Identify which cell holds the provided text, then report its (x, y) central coordinate. 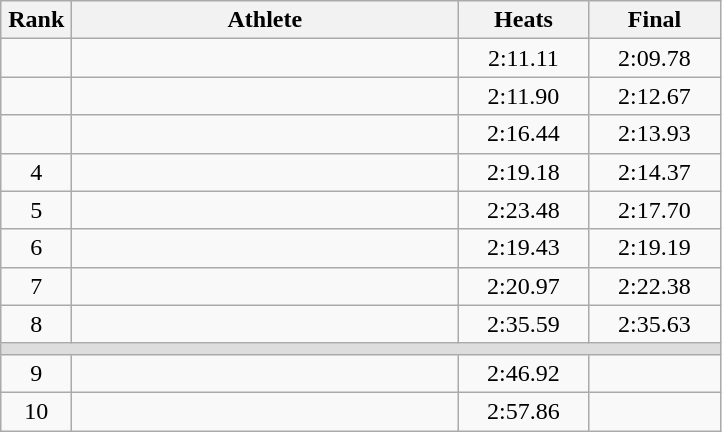
2:12.67 (654, 96)
2:16.44 (524, 134)
2:13.93 (654, 134)
2:11.11 (524, 58)
2:17.70 (654, 210)
6 (36, 248)
2:23.48 (524, 210)
2:09.78 (654, 58)
2:35.63 (654, 324)
2:20.97 (524, 286)
9 (36, 373)
2:11.90 (524, 96)
2:19.18 (524, 172)
2:22.38 (654, 286)
Final (654, 20)
8 (36, 324)
5 (36, 210)
2:19.19 (654, 248)
4 (36, 172)
2:14.37 (654, 172)
Athlete (265, 20)
Rank (36, 20)
2:57.86 (524, 411)
2:46.92 (524, 373)
7 (36, 286)
Heats (524, 20)
10 (36, 411)
2:19.43 (524, 248)
2:35.59 (524, 324)
